Locate the cell with the specified text and output its (x, y) center coordinate. 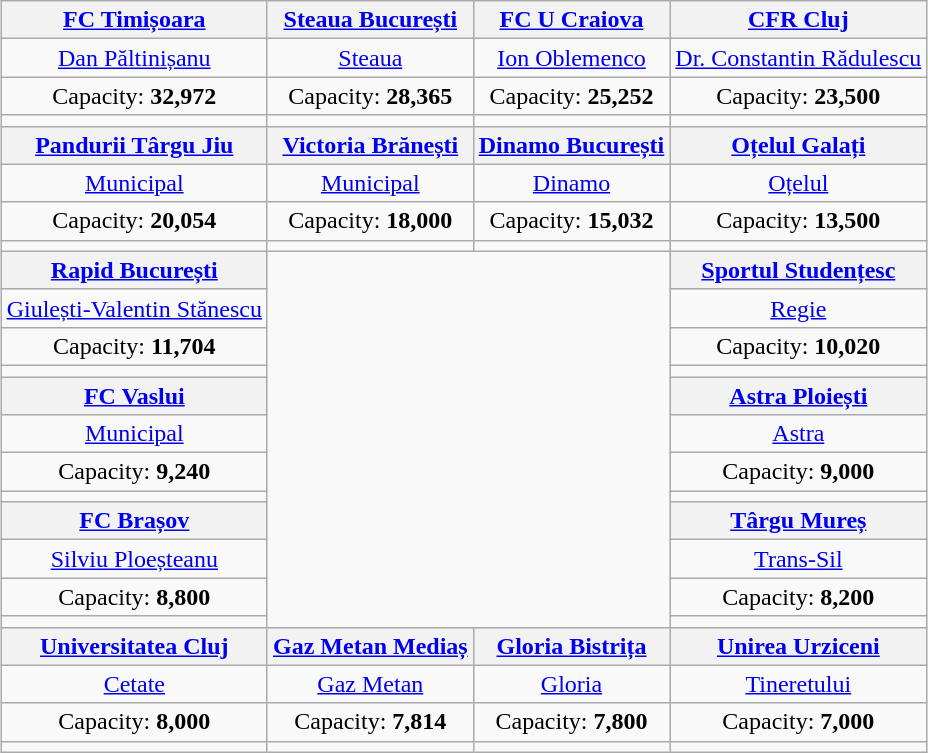
Ion Oblemenco (572, 58)
Dan Păltinișanu (134, 58)
Astra Ploiești (798, 395)
Capacity: 23,500 (798, 96)
Gaz Metan Mediaș (370, 646)
Dinamo București (572, 145)
Steaua (370, 58)
Rapid București (134, 270)
Dinamo (572, 183)
Capacity: 9,240 (134, 472)
Capacity: 13,500 (798, 221)
Capacity: 10,020 (798, 346)
Oțelul (798, 183)
Capacity: 20,054 (134, 221)
Giulești-Valentin Stănescu (134, 308)
Unirea Urziceni (798, 646)
Silviu Ploeșteanu (134, 559)
FC Timișoara (134, 20)
Trans-Sil (798, 559)
Capacity: 8,800 (134, 597)
Capacity: 9,000 (798, 472)
Capacity: 8,000 (134, 722)
Sportul Studențesc (798, 270)
FC Vaslui (134, 395)
Capacity: 8,200 (798, 597)
Pandurii Târgu Jiu (134, 145)
Capacity: 25,252 (572, 96)
Tineretului (798, 684)
Târgu Mureș (798, 521)
Capacity: 15,032 (572, 221)
FC Brașov (134, 521)
Capacity: 7,800 (572, 722)
Oțelul Galați (798, 145)
Capacity: 28,365 (370, 96)
Victoria Brănești (370, 145)
Gloria (572, 684)
Astra (798, 434)
Regie (798, 308)
Steaua București (370, 20)
Capacity: 7,000 (798, 722)
Gaz Metan (370, 684)
Capacity: 32,972 (134, 96)
Dr. Constantin Rădulescu (798, 58)
Capacity: 7,814 (370, 722)
FC U Craiova (572, 20)
Gloria Bistrița (572, 646)
CFR Cluj (798, 20)
Universitatea Cluj (134, 646)
Capacity: 18,000 (370, 221)
Cetate (134, 684)
Capacity: 11,704 (134, 346)
